Scan for the cell matching the given text and deliver its (x, y) coordinate at center. 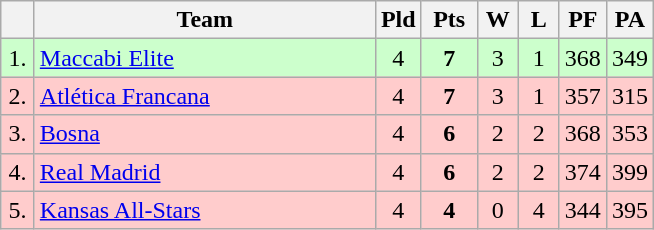
357 (582, 96)
399 (630, 172)
Real Madrid (204, 172)
Atlética Francana (204, 96)
Pld (398, 20)
Maccabi Elite (204, 58)
Pts (449, 20)
353 (630, 134)
PF (582, 20)
3. (18, 134)
2. (18, 96)
315 (630, 96)
374 (582, 172)
0 (498, 210)
344 (582, 210)
5. (18, 210)
W (498, 20)
349 (630, 58)
Team (204, 20)
Bosna (204, 134)
395 (630, 210)
PA (630, 20)
4. (18, 172)
Kansas All-Stars (204, 210)
L (538, 20)
1. (18, 58)
